Detect which cell encompasses the target text, then output its (x, y) center coordinate. 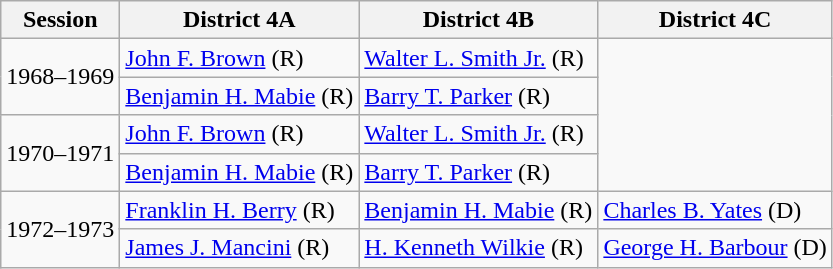
Session (60, 20)
1968–1969 (60, 77)
H. Kenneth Wilkie (R) (478, 248)
James J. Mancini (R) (240, 248)
District 4C (716, 20)
Charles B. Yates (D) (716, 210)
Franklin H. Berry (R) (240, 210)
George H. Barbour (D) (716, 248)
1972–1973 (60, 229)
1970–1971 (60, 153)
District 4B (478, 20)
District 4A (240, 20)
